Return the [x, y] coordinate for the center point of the cell that contains the specified text.  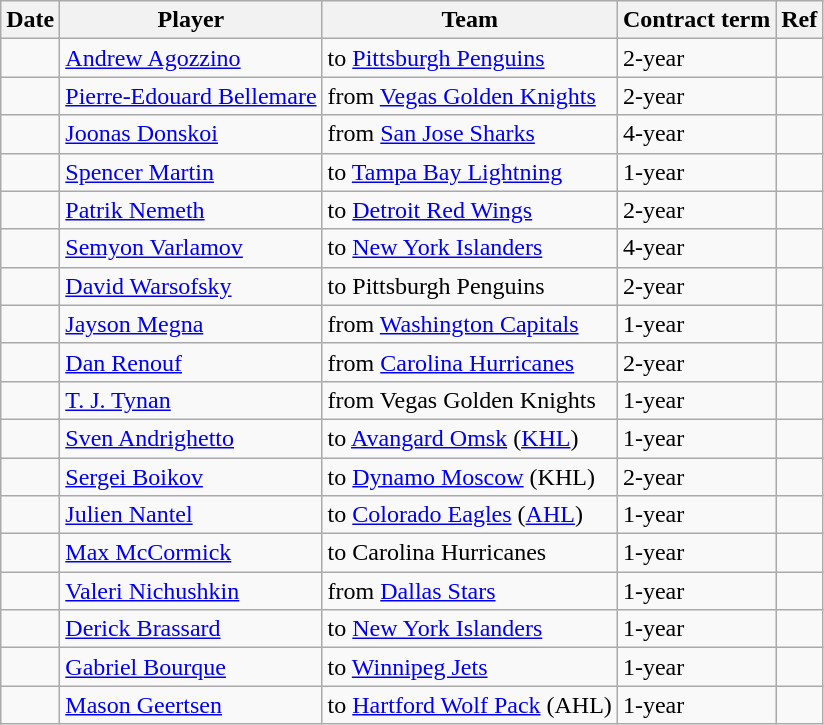
from Dallas Stars [470, 591]
Patrik Nemeth [191, 210]
Team [470, 20]
from San Jose Sharks [470, 134]
to Tampa Bay Lightning [470, 172]
Player [191, 20]
T. J. Tynan [191, 400]
Pierre-Edouard Bellemare [191, 96]
Mason Geertsen [191, 705]
to Colorado Eagles (AHL) [470, 515]
Jayson Megna [191, 324]
to Detroit Red Wings [470, 210]
Spencer Martin [191, 172]
Sergei Boikov [191, 477]
Julien Nantel [191, 515]
Valeri Nichushkin [191, 591]
to Dynamo Moscow (KHL) [470, 477]
Ref [800, 20]
Derick Brassard [191, 629]
from Washington Capitals [470, 324]
Semyon Varlamov [191, 248]
to Carolina Hurricanes [470, 553]
Max McCormick [191, 553]
Joonas Donskoi [191, 134]
Dan Renouf [191, 362]
Contract term [696, 20]
Gabriel Bourque [191, 667]
to Hartford Wolf Pack (AHL) [470, 705]
Sven Andrighetto [191, 438]
Date [30, 20]
Andrew Agozzino [191, 58]
to Avangard Omsk (KHL) [470, 438]
from Carolina Hurricanes [470, 362]
David Warsofsky [191, 286]
to Winnipeg Jets [470, 667]
